Locate the cell with the specified text and output its (x, y) center coordinate. 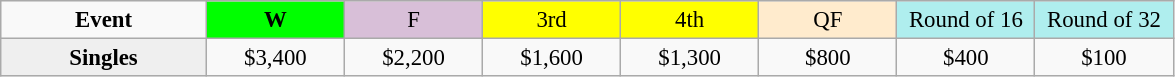
$2,200 (413, 58)
Round of 32 (1104, 20)
3rd (552, 20)
Event (104, 20)
$100 (1104, 58)
4th (690, 20)
$1,300 (690, 58)
Singles (104, 58)
Round of 16 (966, 20)
$1,600 (552, 58)
$400 (966, 58)
W (275, 20)
$3,400 (275, 58)
QF (828, 20)
F (413, 20)
$800 (828, 58)
